Output the [x, y] coordinate of the center of the cell containing the given text.  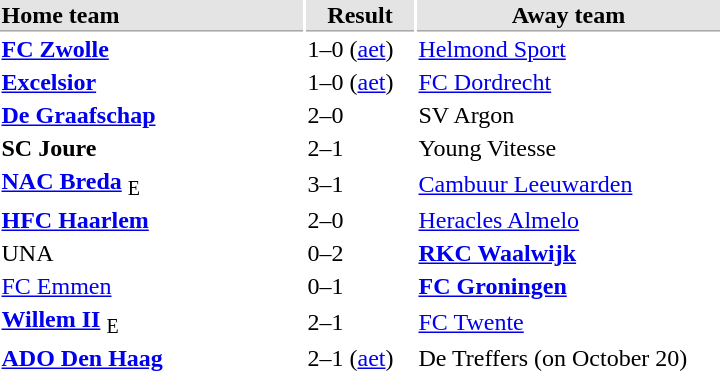
Away team [568, 16]
SC Joure [152, 149]
RKC Waalwijk [568, 254]
Excelsior [152, 83]
Young Vitesse [568, 149]
Willem II E [152, 323]
De Graafschap [152, 115]
Heracles Almelo [568, 221]
FC Zwolle [152, 49]
Result [360, 16]
0–2 [360, 254]
NAC Breda E [152, 184]
Home team [152, 16]
UNA [152, 254]
HFC Haarlem [152, 221]
Helmond Sport [568, 49]
3–1 [360, 184]
FC Groningen [568, 287]
FC Twente [568, 323]
FC Emmen [152, 287]
SV Argon [568, 115]
Cambuur Leeuwarden [568, 184]
0–1 [360, 287]
FC Dordrecht [568, 83]
